Detect which cell encompasses the target text, then output its [X, Y] center coordinate. 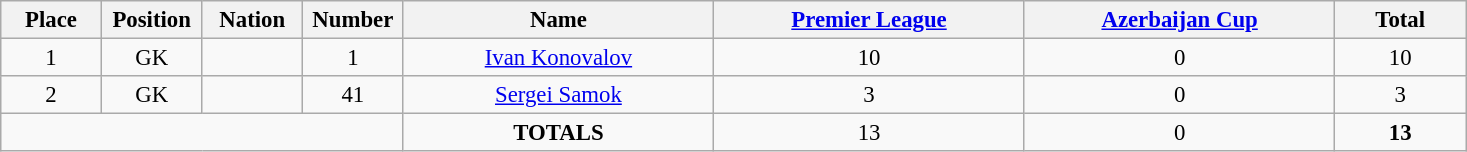
2 [52, 95]
Ivan Konovalov [558, 58]
Azerbaijan Cup [1180, 20]
Name [558, 20]
Premier League [870, 20]
Total [1400, 20]
Nation [252, 20]
Place [52, 20]
TOTALS [558, 133]
Position [152, 20]
41 [354, 95]
Sergei Samok [558, 95]
Number [354, 20]
